Determine the [x, y] coordinate at the center of the cell enclosing the given text.  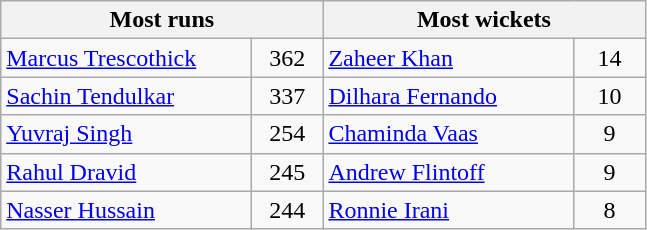
Marcus Trescothick [126, 58]
Zaheer Khan [448, 58]
362 [288, 58]
254 [288, 134]
245 [288, 172]
244 [288, 210]
Andrew Flintoff [448, 172]
Dilhara Fernando [448, 96]
337 [288, 96]
Most runs [162, 20]
Ronnie Irani [448, 210]
10 [610, 96]
Sachin Tendulkar [126, 96]
14 [610, 58]
Most wickets [484, 20]
Yuvraj Singh [126, 134]
Nasser Hussain [126, 210]
Chaminda Vaas [448, 134]
Rahul Dravid [126, 172]
8 [610, 210]
